Search for the cell housing the specified text and yield its (X, Y) center coordinate. 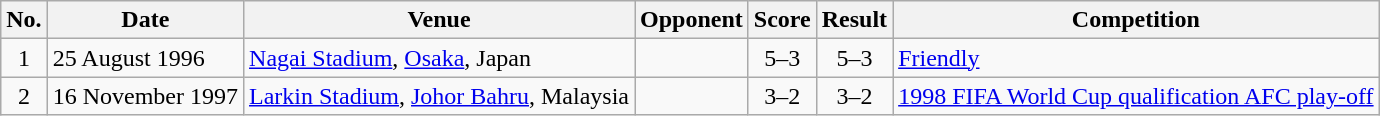
Result (854, 20)
Score (782, 20)
No. (24, 20)
25 August 1996 (145, 58)
16 November 1997 (145, 96)
Competition (1136, 20)
Nagai Stadium, Osaka, Japan (440, 58)
1 (24, 58)
Larkin Stadium, Johor Bahru, Malaysia (440, 96)
Venue (440, 20)
1998 FIFA World Cup qualification AFC play-off (1136, 96)
2 (24, 96)
Friendly (1136, 58)
Opponent (692, 20)
Date (145, 20)
